Scan for the cell matching the given text and deliver its (x, y) coordinate at center. 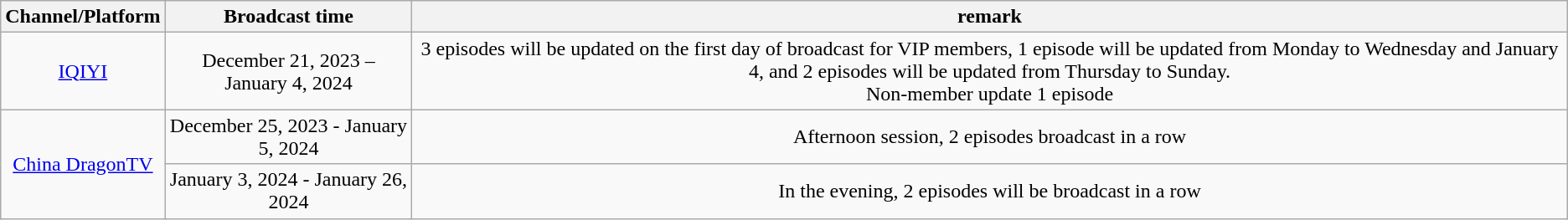
In the evening, 2 episodes will be broadcast in a row (990, 191)
Channel/Platform (83, 17)
January 3, 2024 - January 26, 2024 (288, 191)
IQIYI (83, 71)
remark (990, 17)
December 25, 2023 - January 5, 2024 (288, 137)
December 21, 2023 – January 4, 2024 (288, 71)
China DragonTV (83, 164)
Broadcast time (288, 17)
Afternoon session, 2 episodes broadcast in a row (990, 137)
